Locate the cell with the specified text and output its [X, Y] center coordinate. 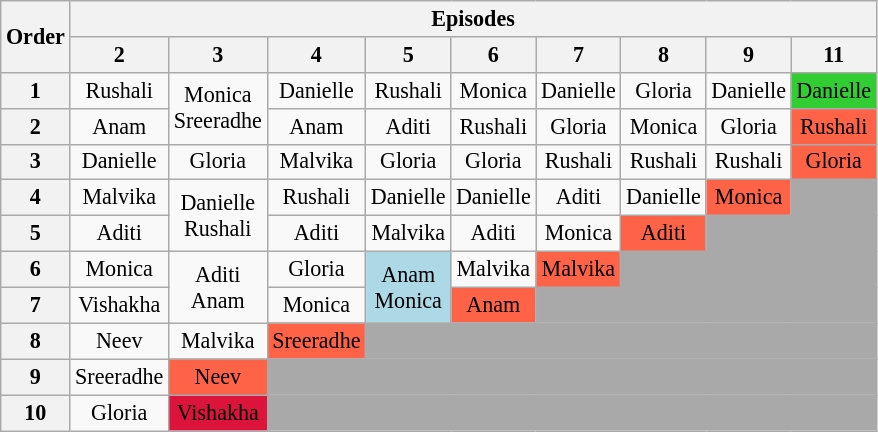
AditiAnam [218, 287]
1 [36, 90]
11 [834, 54]
10 [36, 412]
MonicaSreeradhe [218, 108]
Order [36, 36]
DanielleRushali [218, 216]
AnamMonica [408, 287]
Episodes [473, 18]
